Return the (X, Y) coordinate for the center point of the cell that contains the specified text.  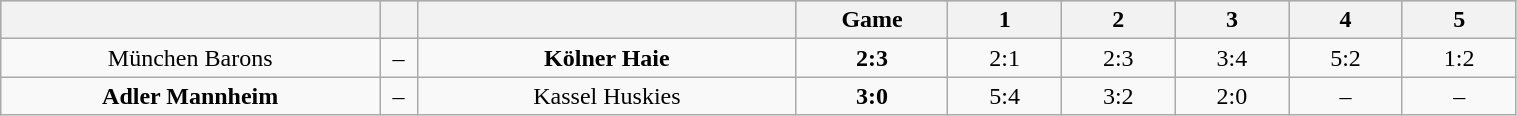
Kassel Huskies (606, 96)
Adler Mannheim (190, 96)
2 (1118, 20)
1 (1005, 20)
2:1 (1005, 58)
3:0 (872, 96)
München Barons (190, 58)
Game (872, 20)
5 (1459, 20)
3:2 (1118, 96)
2:0 (1232, 96)
5:2 (1346, 58)
5:4 (1005, 96)
3 (1232, 20)
Kölner Haie (606, 58)
1:2 (1459, 58)
3:4 (1232, 58)
4 (1346, 20)
